Pinpoint the cell where the given text exists, returning its [X, Y] midpoint coordinate. 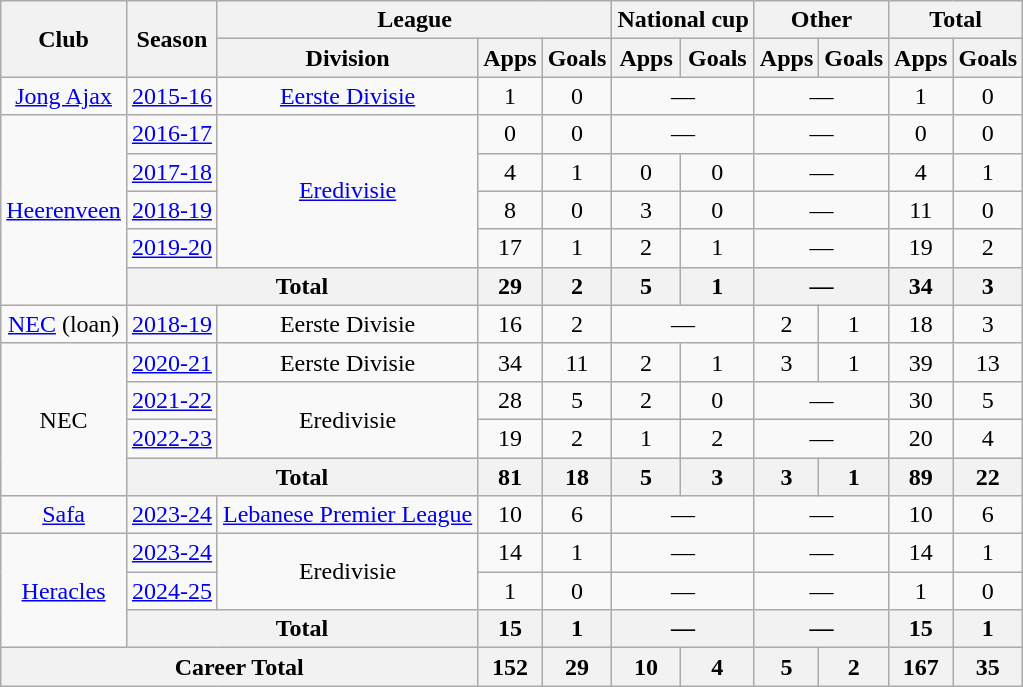
39 [921, 362]
Career Total [240, 667]
Division [347, 58]
2016-17 [172, 134]
2019-20 [172, 248]
Jong Ajax [64, 96]
Heracles [64, 591]
NEC (loan) [64, 324]
Other [821, 20]
35 [988, 667]
152 [510, 667]
2015-16 [172, 96]
13 [988, 362]
2020-21 [172, 362]
81 [510, 477]
Season [172, 39]
Safa [64, 515]
28 [510, 400]
20 [921, 438]
League [414, 20]
30 [921, 400]
NEC [64, 419]
2017-18 [172, 172]
Lebanese Premier League [347, 515]
17 [510, 248]
2022-23 [172, 438]
Club [64, 39]
Heerenveen [64, 210]
8 [510, 210]
22 [988, 477]
2021-22 [172, 400]
2024-25 [172, 591]
167 [921, 667]
National cup [683, 20]
89 [921, 477]
16 [510, 324]
